Search for the cell housing the specified text and yield its [X, Y] center coordinate. 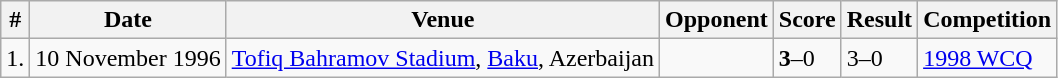
# [16, 20]
Result [879, 20]
1998 WCQ [988, 58]
Opponent [716, 20]
Competition [988, 20]
10 November 1996 [128, 58]
Tofiq Bahramov Stadium, Baku, Azerbaijan [442, 58]
Score [807, 20]
Venue [442, 20]
Date [128, 20]
1. [16, 58]
